Provide the [X, Y] coordinate of the cell's center where the given text is located.  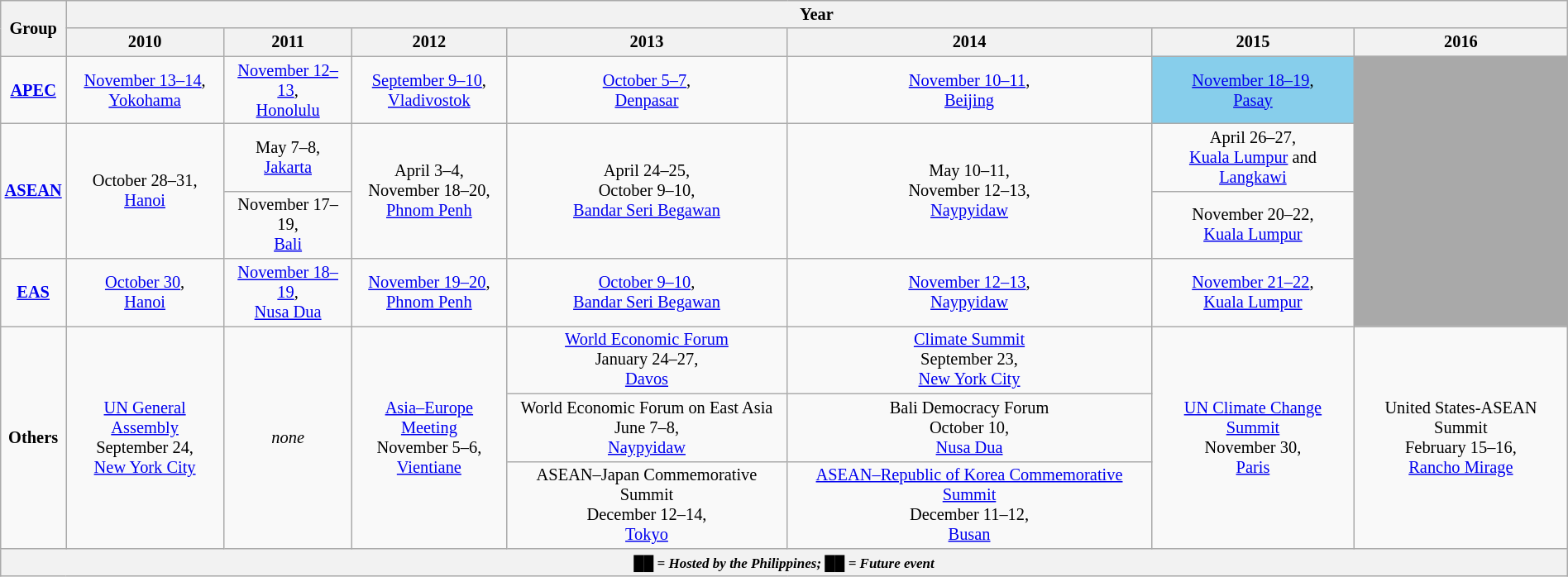
APEC [33, 90]
EAS [33, 293]
2013 [647, 42]
October 5–7, Denpasar [647, 90]
Group [33, 28]
November 17–19, Bali [288, 225]
2010 [146, 42]
May 10–11,November 12–13, Naypyidaw [969, 190]
2012 [430, 42]
UN Climate Change SummitNovember 30, Paris [1252, 436]
November 19–20, Phnom Penh [430, 293]
November 12–13, Naypyidaw [969, 293]
October 9–10, Bandar Seri Begawan [647, 293]
World Economic ForumJanuary 24–27, Davos [647, 360]
November 12–13, Honolulu [288, 90]
September 9–10, Vladivostok [430, 90]
Asia–Europe MeetingNovember 5–6, Vientiane [430, 436]
October 28–31, Hanoi [146, 190]
2014 [969, 42]
2016 [1461, 42]
Climate SummitSeptember 23, New York City [969, 360]
██ = Hosted by the Philippines; ██ = Future event [784, 562]
November 13–14, Yokohama [146, 90]
November 20–22, Kuala Lumpur [1252, 225]
October 30, Hanoi [146, 293]
2015 [1252, 42]
UN General AssemblySeptember 24, New York City [146, 436]
United States-ASEAN SummitFebruary 15–16, Rancho Mirage [1461, 436]
ASEAN–Japan Commemorative SummitDecember 12–14, Tokyo [647, 505]
November 21–22, Kuala Lumpur [1252, 293]
November 10–11, Beijing [969, 90]
ASEAN–Republic of Korea Commemorative SummitDecember 11–12, Busan [969, 505]
November 18–19, Nusa Dua [288, 293]
ASEAN [33, 190]
Year [817, 14]
World Economic Forum on East AsiaJune 7–8, Naypyidaw [647, 427]
April 24–25,October 9–10, Bandar Seri Begawan [647, 190]
November 18–19, Pasay [1252, 90]
none [288, 436]
2011 [288, 42]
May 7–8, Jakarta [288, 157]
Bali Democracy ForumOctober 10, Nusa Dua [969, 427]
April 3–4,November 18–20, Phnom Penh [430, 190]
Others [33, 436]
April 26–27, Kuala Lumpur and Langkawi [1252, 157]
